Identify which cell holds the provided text, then report its [x, y] central coordinate. 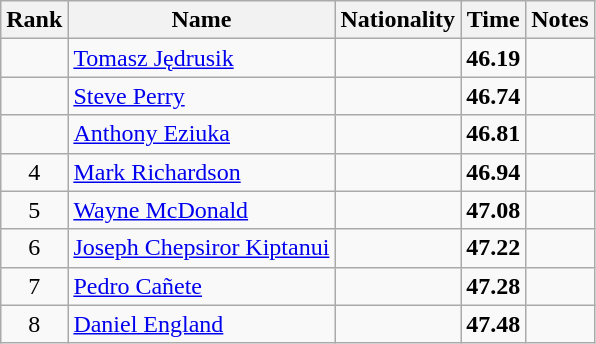
Joseph Chepsiror Kiptanui [202, 248]
6 [34, 248]
47.08 [494, 210]
47.48 [494, 324]
Rank [34, 20]
Time [494, 20]
46.19 [494, 58]
Anthony Eziuka [202, 134]
Mark Richardson [202, 172]
8 [34, 324]
7 [34, 286]
Name [202, 20]
Tomasz Jędrusik [202, 58]
46.94 [494, 172]
Notes [560, 20]
Steve Perry [202, 96]
46.81 [494, 134]
47.28 [494, 286]
Nationality [398, 20]
Daniel England [202, 324]
5 [34, 210]
Pedro Cañete [202, 286]
4 [34, 172]
47.22 [494, 248]
Wayne McDonald [202, 210]
46.74 [494, 96]
